Pinpoint the cell where the given text exists, returning its [X, Y] midpoint coordinate. 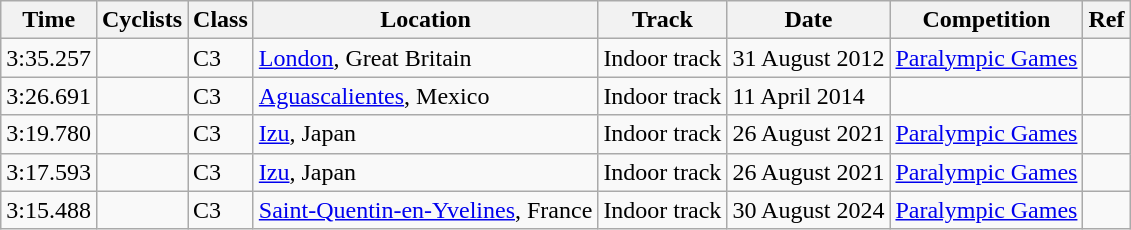
Ref [1106, 20]
Class [221, 20]
Competition [986, 20]
3:19.780 [49, 134]
30 August 2024 [808, 210]
3:15.488 [49, 210]
3:35.257 [49, 58]
31 August 2012 [808, 58]
Date [808, 20]
London, Great Britain [426, 58]
11 April 2014 [808, 96]
Time [49, 20]
Location [426, 20]
Track [662, 20]
3:26.691 [49, 96]
Saint-Quentin-en-Yvelines, France [426, 210]
Aguascalientes, Mexico [426, 96]
Cyclists [142, 20]
3:17.593 [49, 172]
